Determine the [x, y] coordinate at the center of the cell enclosing the given text.  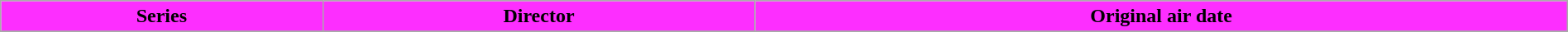
Original air date [1161, 16]
Series [162, 16]
Director [539, 16]
